Locate the cell with the specified text and output its [X, Y] center coordinate. 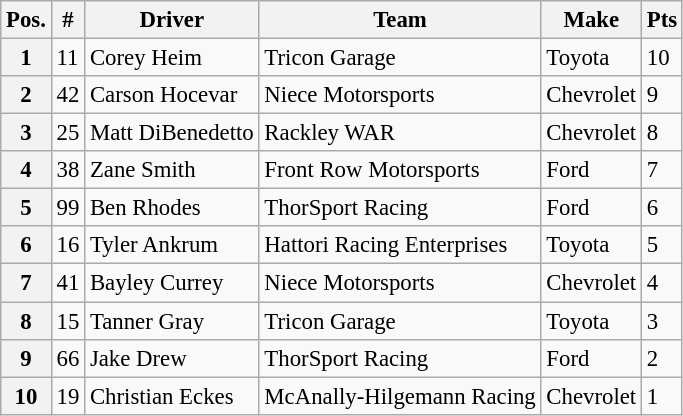
16 [68, 245]
99 [68, 208]
Make [591, 20]
Pts [662, 20]
# [68, 20]
19 [68, 396]
Matt DiBenedetto [172, 133]
42 [68, 95]
Tyler Ankrum [172, 245]
Corey Heim [172, 58]
Team [400, 20]
Pos. [26, 20]
Bayley Currey [172, 283]
Rackley WAR [400, 133]
Zane Smith [172, 170]
41 [68, 283]
Front Row Motorsports [400, 170]
Christian Eckes [172, 396]
25 [68, 133]
38 [68, 170]
15 [68, 321]
Tanner Gray [172, 321]
Driver [172, 20]
11 [68, 58]
Carson Hocevar [172, 95]
Jake Drew [172, 358]
McAnally-Hilgemann Racing [400, 396]
66 [68, 358]
Hattori Racing Enterprises [400, 245]
Ben Rhodes [172, 208]
